Detect which cell encompasses the target text, then output its (x, y) center coordinate. 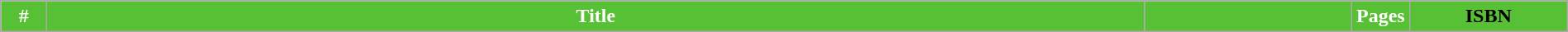
Pages (1380, 16)
# (24, 16)
ISBN (1489, 16)
Title (595, 16)
